Output the (x, y) coordinate of the center of the cell containing the given text.  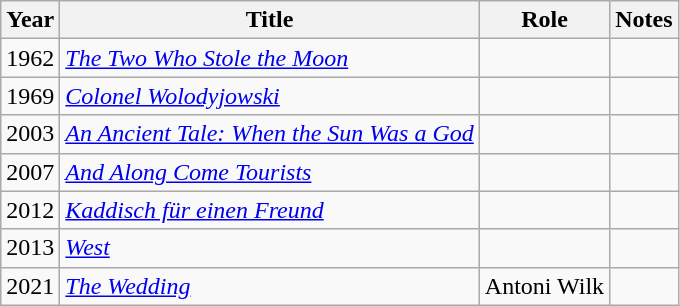
Colonel Wolodyjowski (270, 96)
The Two Who Stole the Moon (270, 58)
1962 (30, 58)
An Ancient Tale: When the Sun Was a God (270, 134)
Year (30, 20)
2007 (30, 172)
Role (544, 20)
Notes (644, 20)
Title (270, 20)
2012 (30, 210)
Antoni Wilk (544, 286)
Kaddisch für einen Freund (270, 210)
2013 (30, 248)
And Along Come Tourists (270, 172)
West (270, 248)
1969 (30, 96)
2021 (30, 286)
2003 (30, 134)
The Wedding (270, 286)
